Pinpoint the cell where the given text exists, returning its (x, y) midpoint coordinate. 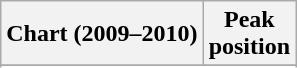
Chart (2009–2010) (102, 34)
Peakposition (249, 34)
